Locate the cell with the specified text and output its [x, y] center coordinate. 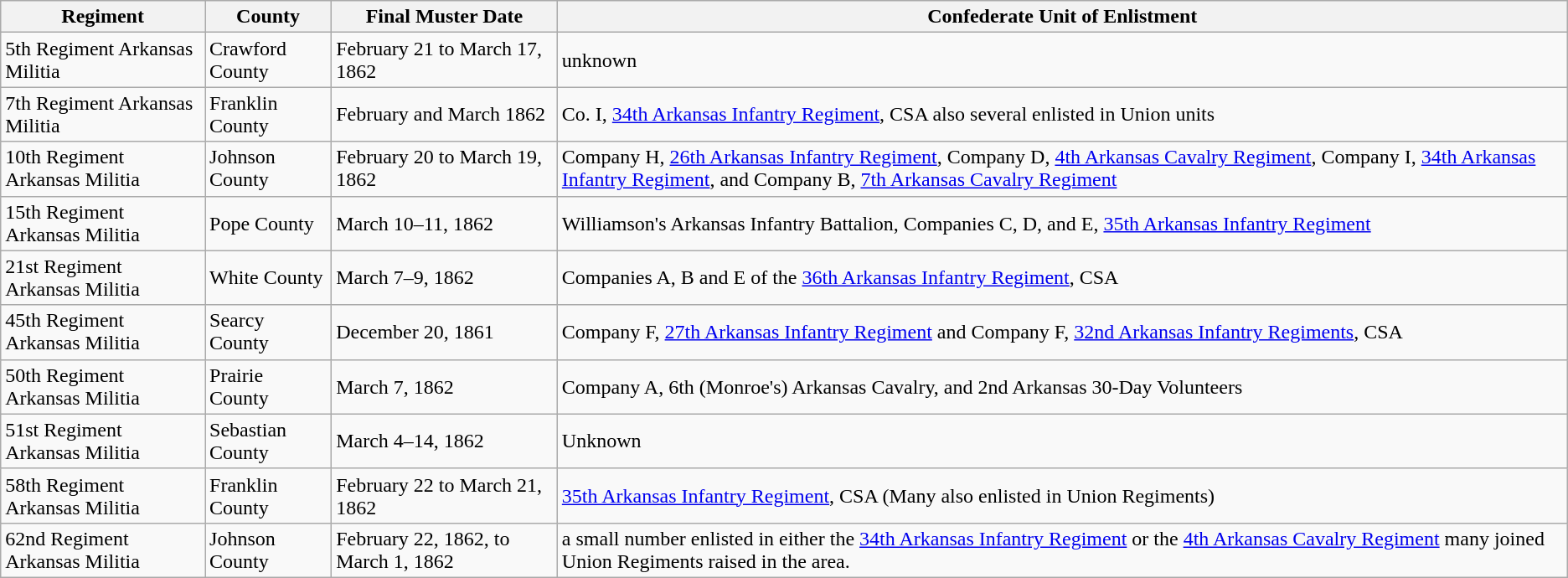
Company F, 27th Arkansas Infantry Regiment and Company F, 32nd Arkansas Infantry Regiments, CSA [1062, 332]
March 7–9, 1862 [445, 278]
February 22, 1862, to March 1, 1862 [445, 550]
March 7, 1862 [445, 387]
March 10–11, 1862 [445, 223]
County [268, 17]
February 22 to March 21, 1862 [445, 496]
10th Regiment Arkansas Militia [103, 169]
Searcy County [268, 332]
7th Regiment Arkansas Militia [103, 114]
50th Regiment Arkansas Militia [103, 387]
December 20, 1861 [445, 332]
March 4–14, 1862 [445, 441]
White County [268, 278]
February 21 to March 17, 1862 [445, 60]
Final Muster Date [445, 17]
21st Regiment Arkansas Militia [103, 278]
Regiment [103, 17]
Companies A, B and E of the 36th Arkansas Infantry Regiment, CSA [1062, 278]
Williamson's Arkansas Infantry Battalion, Companies C, D, and E, 35th Arkansas Infantry Regiment [1062, 223]
Confederate Unit of Enlistment [1062, 17]
Prairie County [268, 387]
February 20 to March 19, 1862 [445, 169]
Co. I, 34th Arkansas Infantry Regiment, CSA also several enlisted in Union units [1062, 114]
Unknown [1062, 441]
February and March 1862 [445, 114]
Company A, 6th (Monroe's) Arkansas Cavalry, and 2nd Arkansas 30-Day Volunteers [1062, 387]
35th Arkansas Infantry Regiment, CSA (Many also enlisted in Union Regiments) [1062, 496]
Sebastian County [268, 441]
45th Regiment Arkansas Militia [103, 332]
58th Regiment Arkansas Militia [103, 496]
15th Regiment Arkansas Militia [103, 223]
51st Regiment Arkansas Militia [103, 441]
unknown [1062, 60]
Crawford County [268, 60]
Pope County [268, 223]
5th Regiment Arkansas Militia [103, 60]
62nd Regiment Arkansas Militia [103, 550]
